Provide the [X, Y] coordinate of the cell's center where the given text is located.  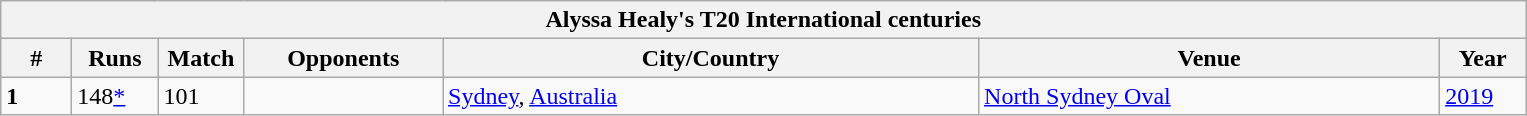
101 [201, 96]
Opponents [344, 58]
Alyssa Healy's T20 International centuries [764, 20]
Runs [115, 58]
City/Country [710, 58]
Match [201, 58]
Sydney, Australia [710, 96]
North Sydney Oval [1210, 96]
148* [115, 96]
1 [36, 96]
# [36, 58]
2019 [1483, 96]
Year [1483, 58]
Venue [1210, 58]
